Determine the (x, y) coordinate at the center of the cell enclosing the given text.  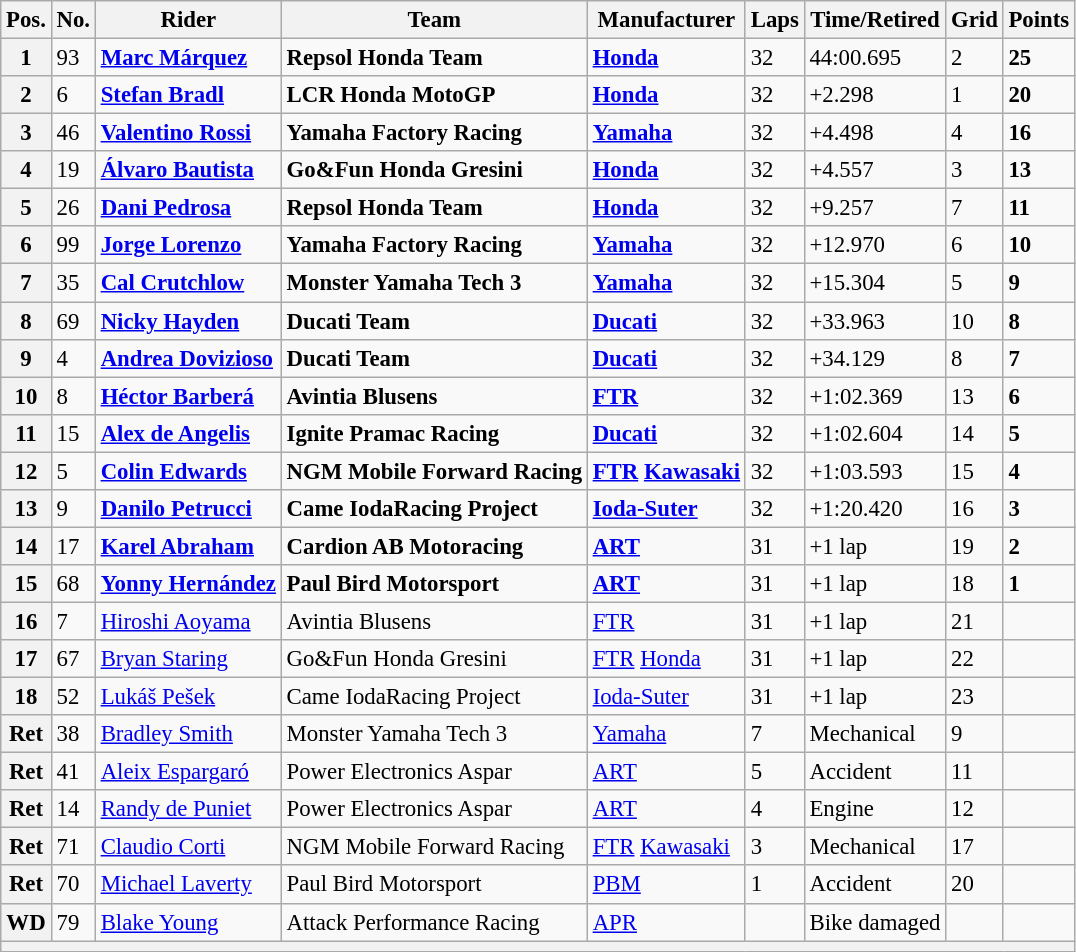
69 (73, 321)
67 (73, 659)
+9.257 (875, 208)
Bradley Smith (188, 734)
Valentino Rossi (188, 133)
Cal Crutchlow (188, 283)
Danilo Petrucci (188, 509)
Hiroshi Aoyama (188, 621)
Alex de Angelis (188, 433)
26 (73, 208)
Yonny Hernández (188, 584)
Bike damaged (875, 922)
79 (73, 922)
Álvaro Bautista (188, 170)
Attack Performance Racing (434, 922)
44:00.695 (875, 58)
+12.970 (875, 245)
No. (73, 20)
25 (1038, 58)
+33.963 (875, 321)
23 (974, 697)
Points (1038, 20)
Time/Retired (875, 20)
46 (73, 133)
Rider (188, 20)
+1:02.604 (875, 433)
+2.298 (875, 95)
+4.557 (875, 170)
Lukáš Pešek (188, 697)
Claudio Corti (188, 847)
Engine (875, 809)
Stefan Bradl (188, 95)
+1:02.369 (875, 396)
+1:03.593 (875, 471)
Manufacturer (666, 20)
+34.129 (875, 358)
93 (73, 58)
Grid (974, 20)
Héctor Barberá (188, 396)
PBM (666, 885)
Pos. (26, 20)
70 (73, 885)
Dani Pedrosa (188, 208)
Bryan Staring (188, 659)
52 (73, 697)
APR (666, 922)
Team (434, 20)
41 (73, 772)
22 (974, 659)
Karel Abraham (188, 546)
Jorge Lorenzo (188, 245)
Nicky Hayden (188, 321)
38 (73, 734)
Blake Young (188, 922)
Aleix Espargaró (188, 772)
WD (26, 922)
LCR Honda MotoGP (434, 95)
Marc Márquez (188, 58)
+4.498 (875, 133)
+15.304 (875, 283)
21 (974, 621)
Cardion AB Motoracing (434, 546)
35 (73, 283)
FTR Honda (666, 659)
Laps (774, 20)
99 (73, 245)
Michael Laverty (188, 885)
Colin Edwards (188, 471)
Randy de Puniet (188, 809)
Andrea Dovizioso (188, 358)
Ignite Pramac Racing (434, 433)
+1:20.420 (875, 509)
71 (73, 847)
68 (73, 584)
